Output the (x, y) coordinate of the center of the cell containing the given text.  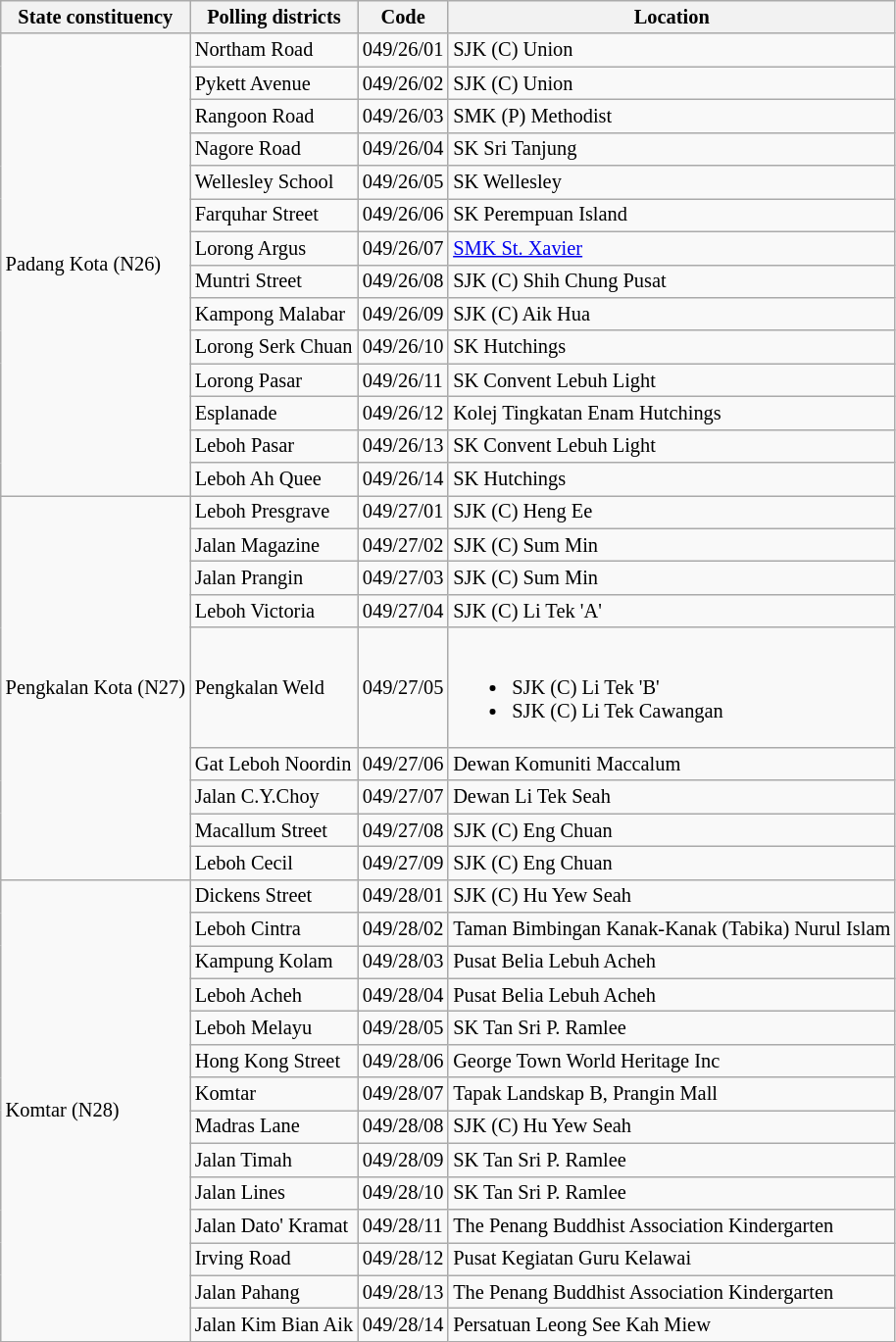
SK Perempuan Island (672, 215)
Lorong Pasar (274, 380)
SMK St. Xavier (672, 248)
Lorong Serk Chuan (274, 347)
Tapak Landskap B, Prangin Mall (672, 1094)
Jalan Magazine (274, 545)
Komtar (274, 1094)
Leboh Ah Quee (274, 479)
049/26/12 (403, 413)
Leboh Cecil (274, 863)
Kolej Tingkatan Enam Hutchings (672, 413)
Persatuan Leong See Kah Miew (672, 1324)
SJK (C) Shih Chung Pusat (672, 281)
Northam Road (274, 50)
Leboh Cintra (274, 929)
Kampung Kolam (274, 962)
State constituency (96, 17)
Lorong Argus (274, 248)
Pykett Avenue (274, 83)
Dewan Komuniti Maccalum (672, 764)
049/27/07 (403, 797)
Pengkalan Weld (274, 687)
Irving Road (274, 1259)
049/28/01 (403, 896)
049/28/09 (403, 1160)
049/28/10 (403, 1193)
049/26/06 (403, 215)
049/28/05 (403, 1028)
Polling districts (274, 17)
049/26/08 (403, 281)
Jalan Prangin (274, 577)
049/26/07 (403, 248)
Leboh Melayu (274, 1028)
Pengkalan Kota (N27) (96, 687)
SJK (C) Heng Ee (672, 512)
049/27/01 (403, 512)
Pusat Kegiatan Guru Kelawai (672, 1259)
Jalan Kim Bian Aik (274, 1324)
049/26/04 (403, 149)
049/26/10 (403, 347)
049/26/02 (403, 83)
049/26/14 (403, 479)
049/27/02 (403, 545)
Muntri Street (274, 281)
Jalan Lines (274, 1193)
Leboh Victoria (274, 611)
Leboh Pasar (274, 446)
Wellesley School (274, 182)
Jalan Dato' Kramat (274, 1225)
049/26/13 (403, 446)
Macallum Street (274, 830)
George Town World Heritage Inc (672, 1061)
049/28/08 (403, 1126)
049/28/02 (403, 929)
049/27/08 (403, 830)
Leboh Presgrave (274, 512)
SMK (P) Methodist (672, 116)
049/26/11 (403, 380)
Taman Bimbingan Kanak-Kanak (Tabika) Nurul Islam (672, 929)
049/26/03 (403, 116)
Jalan Timah (274, 1160)
Gat Leboh Noordin (274, 764)
049/27/03 (403, 577)
Kampong Malabar (274, 314)
Komtar (N28) (96, 1110)
Farquhar Street (274, 215)
Dickens Street (274, 896)
049/27/05 (403, 687)
Leboh Acheh (274, 995)
Nagore Road (274, 149)
049/28/03 (403, 962)
Esplanade (274, 413)
049/26/09 (403, 314)
Jalan Pahang (274, 1292)
Jalan C.Y.Choy (274, 797)
Code (403, 17)
049/28/06 (403, 1061)
Padang Kota (N26) (96, 265)
049/28/11 (403, 1225)
049/26/05 (403, 182)
049/27/09 (403, 863)
049/27/06 (403, 764)
Location (672, 17)
Dewan Li Tek Seah (672, 797)
049/28/13 (403, 1292)
Madras Lane (274, 1126)
SK Wellesley (672, 182)
049/27/04 (403, 611)
049/28/12 (403, 1259)
049/28/07 (403, 1094)
049/28/14 (403, 1324)
SJK (C) Li Tek 'B'SJK (C) Li Tek Cawangan (672, 687)
SJK (C) Aik Hua (672, 314)
SK Sri Tanjung (672, 149)
Hong Kong Street (274, 1061)
049/28/04 (403, 995)
049/26/01 (403, 50)
Rangoon Road (274, 116)
SJK (C) Li Tek 'A' (672, 611)
